Pinpoint the cell where the given text exists, returning its (x, y) midpoint coordinate. 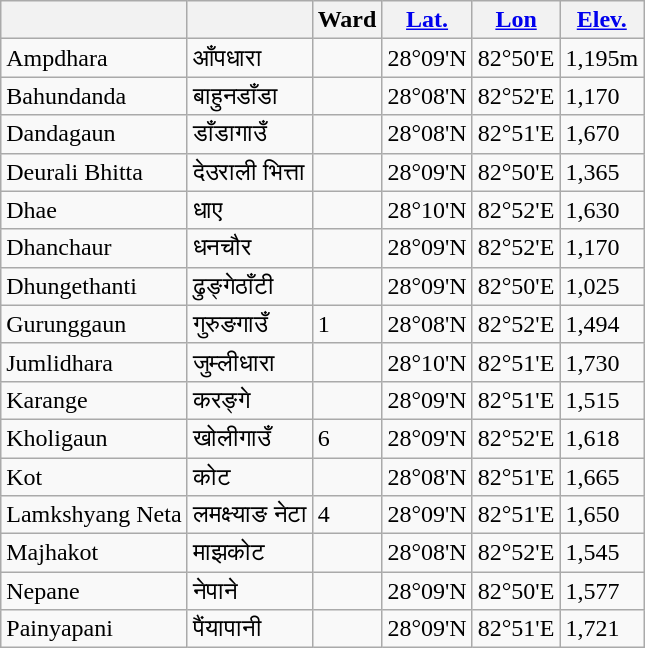
Deurali Bhitta (94, 172)
1,665 (602, 477)
माझकोट (250, 553)
1,618 (602, 438)
1,025 (602, 286)
Kot (94, 477)
4 (347, 515)
Jumlidhara (94, 362)
Kholigaun (94, 438)
बाहुनडाँडा (250, 96)
1,545 (602, 553)
नेपाने (250, 591)
डाँडागाउँ (250, 134)
Bahundanda (94, 96)
Gurunggaun (94, 324)
Karange (94, 400)
1 (347, 324)
ढुङ्गेठाँटी (250, 286)
6 (347, 438)
1,650 (602, 515)
देउराली भित्ता (250, 172)
Elev. (602, 20)
लमक्ष्याङ नेटा (250, 515)
Lon (516, 20)
Dandagaun (94, 134)
Lat. (427, 20)
1,494 (602, 324)
धाए (250, 210)
जुम्लीधारा (250, 362)
Ward (347, 20)
आँपधारा (250, 58)
Ampdhara (94, 58)
खोलीगाउँ (250, 438)
1,515 (602, 400)
Dhungethanti (94, 286)
1,630 (602, 210)
1,577 (602, 591)
Lamkshyang Neta (94, 515)
1,670 (602, 134)
कोट (250, 477)
1,365 (602, 172)
Painyapani (94, 629)
1,195m (602, 58)
Dhanchaur (94, 248)
1,721 (602, 629)
करङ्गे (250, 400)
Majhakot (94, 553)
गुरुङगाउँ (250, 324)
पैंयापानी (250, 629)
Dhae (94, 210)
Nepane (94, 591)
धनचौर (250, 248)
1,730 (602, 362)
